Return [X, Y] of the center of cell containing provided text 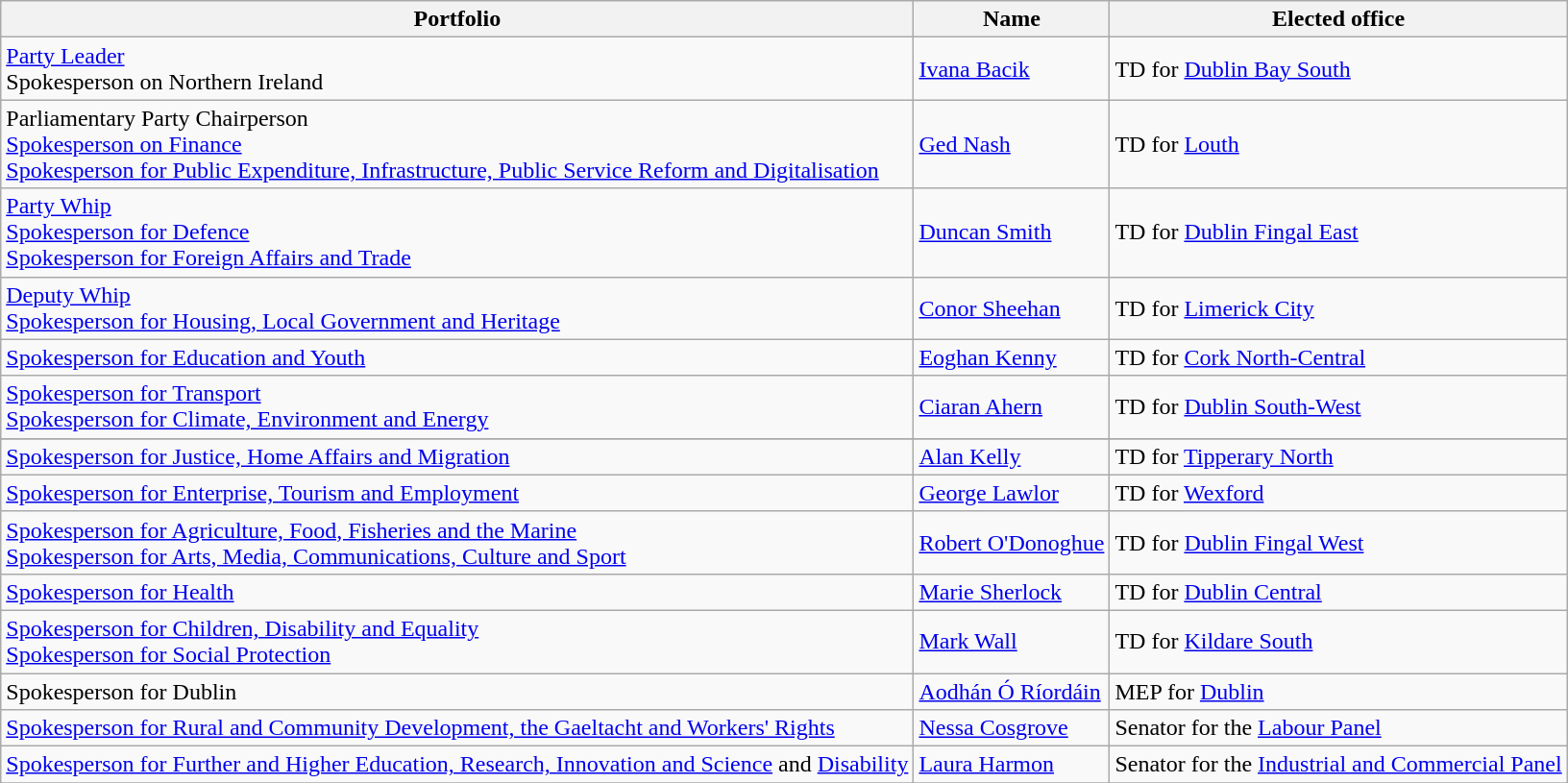
Nessa Cosgrove [1012, 728]
Spokesperson for Further and Higher Education, Research, Innovation and Science and Disability [457, 765]
Aodhán Ó Ríordáin [1012, 691]
Senator for the Industrial and Commercial Panel [1338, 765]
Spokesperson for Education and Youth [457, 357]
Party Leader Spokesperson on Northern Ireland [457, 69]
TD for Limerick City [1338, 307]
Conor Sheehan [1012, 307]
Robert O'Donoghue [1012, 542]
Senator for the Labour Panel [1338, 728]
TD for Tipperary North [1338, 456]
Ged Nash [1012, 144]
Deputy WhipSpokesperson for Housing, Local Government and Heritage [457, 307]
TD for Dublin Fingal East [1338, 232]
TD for Cork North-Central [1338, 357]
Spokesperson for Rural and Community Development, the Gaeltacht and Workers' Rights [457, 728]
Spokesperson for Health [457, 592]
Name [1012, 19]
Spokesperson for Enterprise, Tourism and Employment [457, 493]
TD for Wexford [1338, 493]
Spokesperson for Dublin [457, 691]
Spokesperson for Agriculture, Food, Fisheries and the Marine Spokesperson for Arts, Media, Communications, Culture and Sport [457, 542]
TD for Louth [1338, 144]
TD for Dublin Central [1338, 592]
TD for Dublin Bay South [1338, 69]
MEP for Dublin [1338, 691]
Marie Sherlock [1012, 592]
Elected office [1338, 19]
Laura Harmon [1012, 765]
TD for Dublin South-West [1338, 407]
Alan Kelly [1012, 456]
Ivana Bacik [1012, 69]
Parliamentary Party ChairpersonSpokesperson on FinanceSpokesperson for Public Expenditure, Infrastructure, Public Service Reform and Digitalisation [457, 144]
Duncan Smith [1012, 232]
Mark Wall [1012, 642]
Eoghan Kenny [1012, 357]
TD for Dublin Fingal West [1338, 542]
Portfolio [457, 19]
TD for Kildare South [1338, 642]
Spokesperson for Children, Disability and Equality Spokesperson for Social Protection [457, 642]
Spokesperson for Justice, Home Affairs and Migration [457, 456]
George Lawlor [1012, 493]
Party WhipSpokesperson for DefenceSpokesperson for Foreign Affairs and Trade [457, 232]
Ciaran Ahern [1012, 407]
Spokesperson for TransportSpokesperson for Climate, Environment and Energy [457, 407]
